Return the (x, y) coordinate for the center point of the cell that contains the specified text.  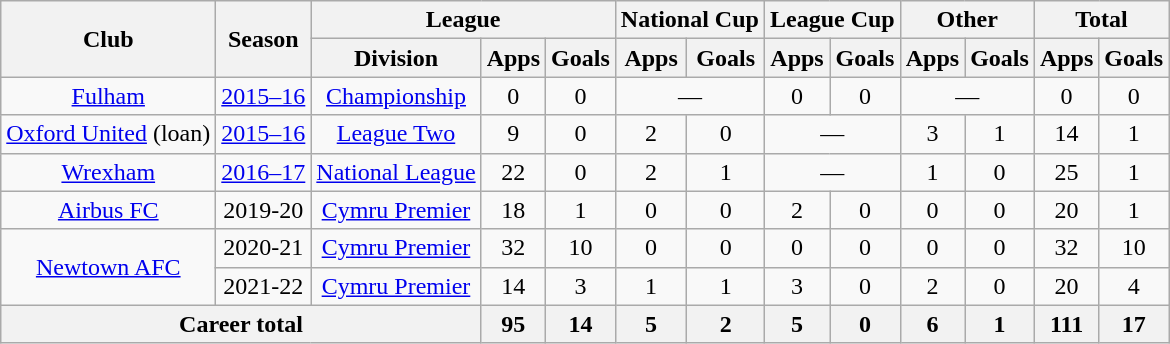
2021-22 (264, 286)
Division (396, 58)
95 (513, 324)
22 (513, 172)
18 (513, 210)
Championship (396, 96)
National Cup (690, 20)
Oxford United (loan) (108, 134)
League (463, 20)
Club (108, 39)
9 (513, 134)
2016–17 (264, 172)
League Two (396, 134)
Other (967, 20)
Newtown AFC (108, 267)
Airbus FC (108, 210)
4 (1134, 286)
Season (264, 39)
Wrexham (108, 172)
2020-21 (264, 248)
2019-20 (264, 210)
Career total (241, 324)
25 (1066, 172)
Total (1101, 20)
6 (932, 324)
Fulham (108, 96)
League Cup (832, 20)
National League (396, 172)
111 (1066, 324)
17 (1134, 324)
